Provide the [x, y] coordinate of the cell's center where the given text is located.  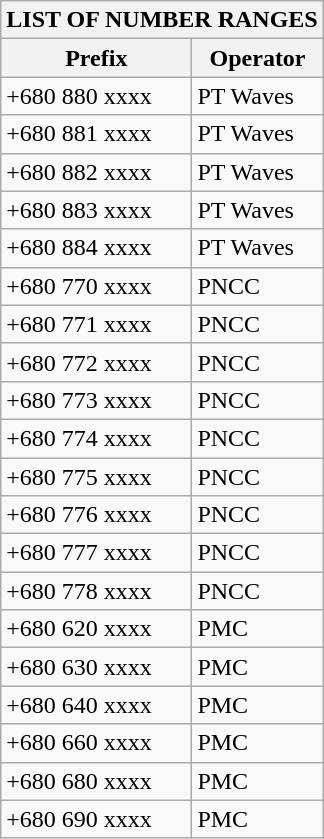
LIST OF NUMBER RANGES [162, 20]
+680 690 xxxx [96, 819]
Prefix [96, 58]
+680 660 xxxx [96, 743]
+680 882 xxxx [96, 172]
+680 772 xxxx [96, 362]
+680 774 xxxx [96, 438]
+680 883 xxxx [96, 210]
+680 884 xxxx [96, 248]
+680 773 xxxx [96, 400]
+680 770 xxxx [96, 286]
+680 880 xxxx [96, 96]
+680 630 xxxx [96, 667]
+680 640 xxxx [96, 705]
+680 777 xxxx [96, 553]
+680 680 xxxx [96, 781]
Operator [258, 58]
+680 778 xxxx [96, 591]
+680 775 xxxx [96, 477]
+680 881 xxxx [96, 134]
+680 776 xxxx [96, 515]
+680 771 xxxx [96, 324]
+680 620 xxxx [96, 629]
